Identify which cell holds the provided text, then report its [X, Y] central coordinate. 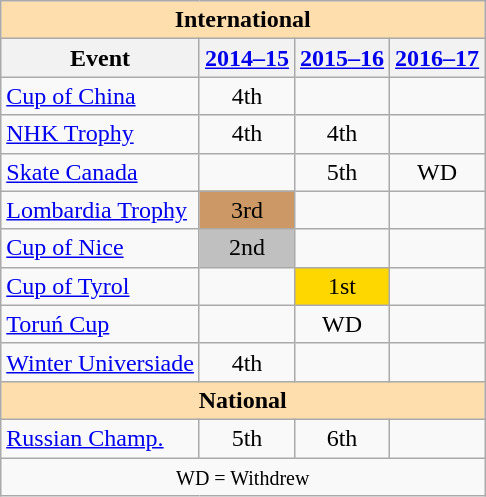
NHK Trophy [100, 134]
Skate Canada [100, 172]
Lombardia Trophy [100, 210]
2016–17 [438, 58]
3rd [246, 210]
National [243, 400]
2014–15 [246, 58]
Winter Universiade [100, 362]
Cup of Nice [100, 248]
Event [100, 58]
2015–16 [342, 58]
Cup of Tyrol [100, 286]
WD = Withdrew [243, 477]
International [243, 20]
Cup of China [100, 96]
1st [342, 286]
Russian Champ. [100, 438]
6th [342, 438]
Toruń Cup [100, 324]
2nd [246, 248]
